Search for the cell housing the specified text and yield its (x, y) center coordinate. 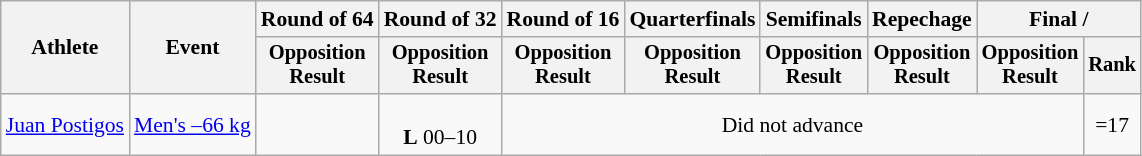
Semifinals (814, 19)
=17 (1112, 124)
Round of 64 (318, 19)
Repechage (922, 19)
Men's –66 kg (192, 124)
Did not advance (793, 124)
Athlete (65, 48)
Round of 16 (564, 19)
Event (192, 48)
Quarterfinals (692, 19)
Final / (1059, 19)
Rank (1112, 66)
Juan Postigos (65, 124)
Round of 32 (440, 19)
L 00–10 (440, 124)
